For the text-containing cell, return its midpoint in (x, y) coordinate format. 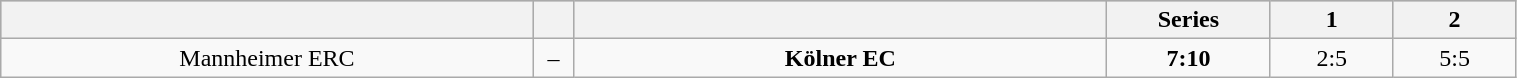
2:5 (1332, 58)
7:10 (1189, 58)
– (554, 58)
1 (1332, 20)
Series (1189, 20)
Mannheimer ERC (267, 58)
2 (1454, 20)
Kölner EC (840, 58)
5:5 (1454, 58)
